Return (x, y) of the center of cell containing provided text 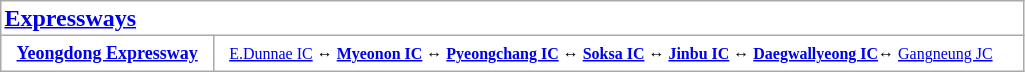
Expressways (512, 18)
E.Dunnae IC ↔ Myeonon IC ↔ Pyeongchang IC ↔ Soksa IC ↔ Jinbu IC ↔ Daegwallyeong IC↔ Gangneung JC (618, 53)
Yeongdong Expressway (108, 53)
